Search for the cell housing the specified text and yield its (x, y) center coordinate. 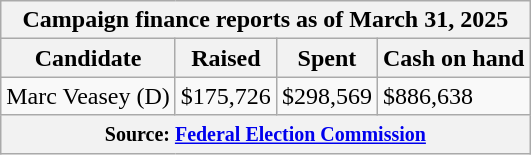
$298,569 (326, 96)
Raised (226, 58)
$175,726 (226, 96)
Source: Federal Election Commission (266, 134)
Cash on hand (453, 58)
Spent (326, 58)
Candidate (88, 58)
Campaign finance reports as of March 31, 2025 (266, 20)
$886,638 (453, 96)
Marc Veasey (D) (88, 96)
